Extract the (X, Y) coordinate from the center of the cell holding the provided text.  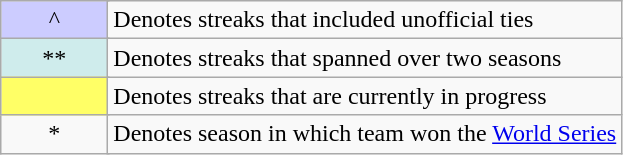
* (54, 134)
Denotes season in which team won the World Series (365, 134)
Denotes streaks that included unofficial ties (365, 20)
^ (54, 20)
** (54, 58)
Denotes streaks that are currently in progress (365, 96)
Denotes streaks that spanned over two seasons (365, 58)
